Search for the cell housing the specified text and yield its [X, Y] center coordinate. 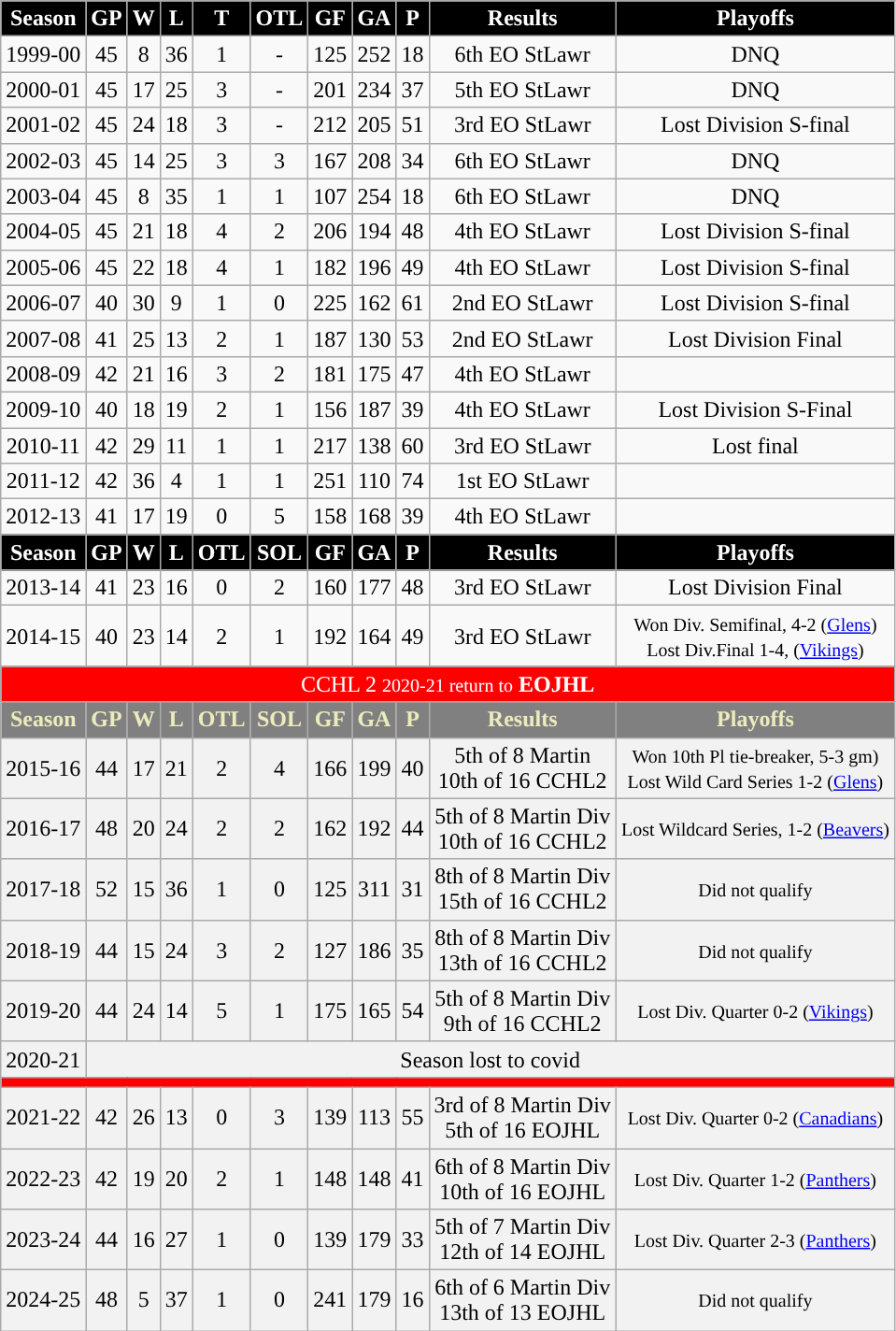
251 [331, 481]
2006-07 [43, 303]
Lost Div. Quarter 1-2 (Panthers) [755, 1178]
2002-03 [43, 161]
225 [331, 303]
Won Div. Semifinal, 4-2 (Glens)Lost Div.Final 1-4, (Vikings) [755, 636]
160 [331, 588]
138 [374, 446]
27 [176, 1239]
168 [374, 517]
54 [413, 1011]
2018-19 [43, 950]
177 [374, 588]
60 [413, 446]
Lost Wildcard Series, 1-2 (Beavers) [755, 828]
Season lost to covid [491, 1059]
196 [374, 267]
2007-08 [43, 338]
2003-04 [43, 196]
2023-24 [43, 1239]
110 [374, 481]
107 [331, 196]
Lost Division S-Final [755, 409]
22 [144, 267]
2016-17 [43, 828]
208 [374, 161]
2010-11 [43, 446]
167 [331, 161]
2000-01 [43, 90]
241 [331, 1301]
8th of 8 Martin Div15th of 16 CCHL2 [522, 890]
2021-22 [43, 1118]
2005-06 [43, 267]
Lost Div. Quarter 0-2 (Vikings) [755, 1011]
Lost final [755, 446]
6th of 6 Martin Div13th of 13 EOJHL [522, 1301]
55 [413, 1118]
130 [374, 338]
2001-02 [43, 125]
199 [374, 768]
74 [413, 481]
Lost Div. Quarter 2-3 (Panthers) [755, 1239]
CCHL 2 2020-21 return to EOJHL [448, 684]
11 [176, 446]
T [221, 19]
2012-13 [43, 517]
34 [413, 161]
29 [144, 446]
186 [374, 950]
166 [331, 768]
2020-21 [43, 1059]
113 [374, 1118]
5th of 8 Martin Div9th of 16 CCHL2 [522, 1011]
6th of 8 Martin Div10th of 16 EOJHL [522, 1178]
2024-25 [43, 1301]
2015-16 [43, 768]
5th EO StLawr [522, 90]
252 [374, 54]
2017-18 [43, 890]
194 [374, 232]
254 [374, 196]
217 [331, 446]
61 [413, 303]
212 [331, 125]
2022-23 [43, 1178]
52 [107, 890]
33 [413, 1239]
2009-10 [43, 409]
201 [331, 90]
3rd of 8 Martin Div5th of 16 EOJHL [522, 1118]
165 [374, 1011]
164 [374, 636]
127 [331, 950]
Won 10th Pl tie-breaker, 5-3 gm)Lost Wild Card Series 1-2 (Glens) [755, 768]
5th of 8 Martin Div10th of 16 CCHL2 [522, 828]
2008-09 [43, 374]
234 [374, 90]
5th of 8 Martin10th of 16 CCHL2 [522, 768]
2014-15 [43, 636]
311 [374, 890]
156 [331, 409]
2011-12 [43, 481]
2013-14 [43, 588]
9 [176, 303]
182 [331, 267]
8th of 8 Martin Div13th of 16 CCHL2 [522, 950]
5th of 7 Martin Div12th of 14 EOJHL [522, 1239]
30 [144, 303]
51 [413, 125]
53 [413, 338]
158 [331, 517]
31 [413, 890]
205 [374, 125]
47 [413, 374]
2004-05 [43, 232]
181 [331, 374]
2019-20 [43, 1011]
1999-00 [43, 54]
206 [331, 232]
1st EO StLawr [522, 481]
26 [144, 1118]
Lost Div. Quarter 0-2 (Canadians) [755, 1118]
